Locate the cell with the specified text and output its (X, Y) center coordinate. 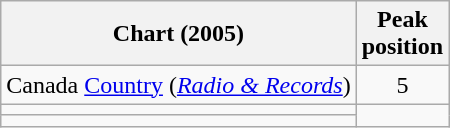
Chart (2005) (178, 34)
Canada Country (Radio & Records) (178, 85)
Peakposition (402, 34)
5 (402, 85)
